Extract the [X, Y] coordinate from the center of the cell holding the provided text.  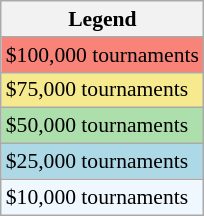
$100,000 tournaments [102, 55]
$10,000 tournaments [102, 197]
$75,000 tournaments [102, 90]
Legend [102, 19]
$50,000 tournaments [102, 126]
$25,000 tournaments [102, 162]
